Locate the cell with the specified text and output its (x, y) center coordinate. 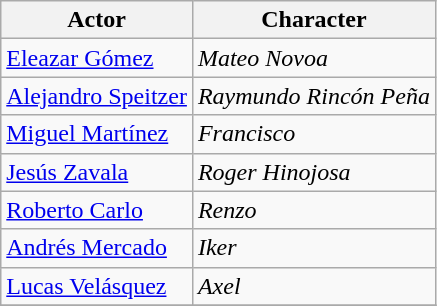
Mateo Novoa (314, 58)
Miguel Martínez (97, 134)
Roberto Carlo (97, 210)
Eleazar Gómez (97, 58)
Lucas Velásquez (97, 286)
Francisco (314, 134)
Roger Hinojosa (314, 172)
Alejandro Speitzer (97, 96)
Axel (314, 286)
Renzo (314, 210)
Character (314, 20)
Actor (97, 20)
Andrés Mercado (97, 248)
Raymundo Rincón Peña (314, 96)
Jesús Zavala (97, 172)
Iker (314, 248)
